Return [X, Y] of the center of cell containing provided text 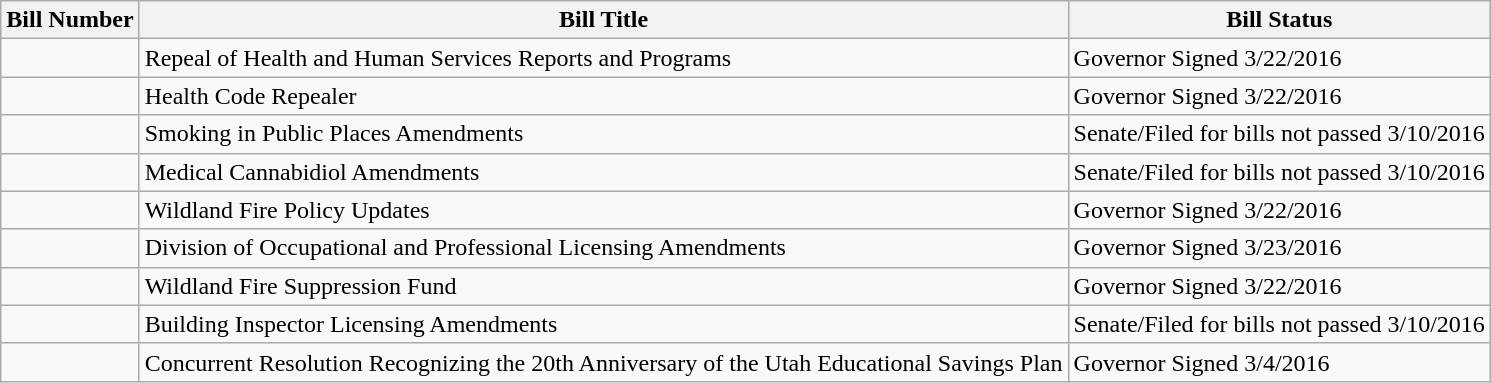
Governor Signed 3/4/2016 [1279, 362]
Concurrent Resolution Recognizing the 20th Anniversary of the Utah Educational Savings Plan [604, 362]
Division of Occupational and Professional Licensing Amendments [604, 248]
Health Code Repealer [604, 96]
Building Inspector Licensing Amendments [604, 324]
Wildland Fire Suppression Fund [604, 286]
Smoking in Public Places Amendments [604, 134]
Medical Cannabidiol Amendments [604, 172]
Bill Status [1279, 20]
Bill Number [70, 20]
Governor Signed 3/23/2016 [1279, 248]
Repeal of Health and Human Services Reports and Programs [604, 58]
Wildland Fire Policy Updates [604, 210]
Bill Title [604, 20]
